Provide the [X, Y] coordinate of the cell's center where the given text is located.  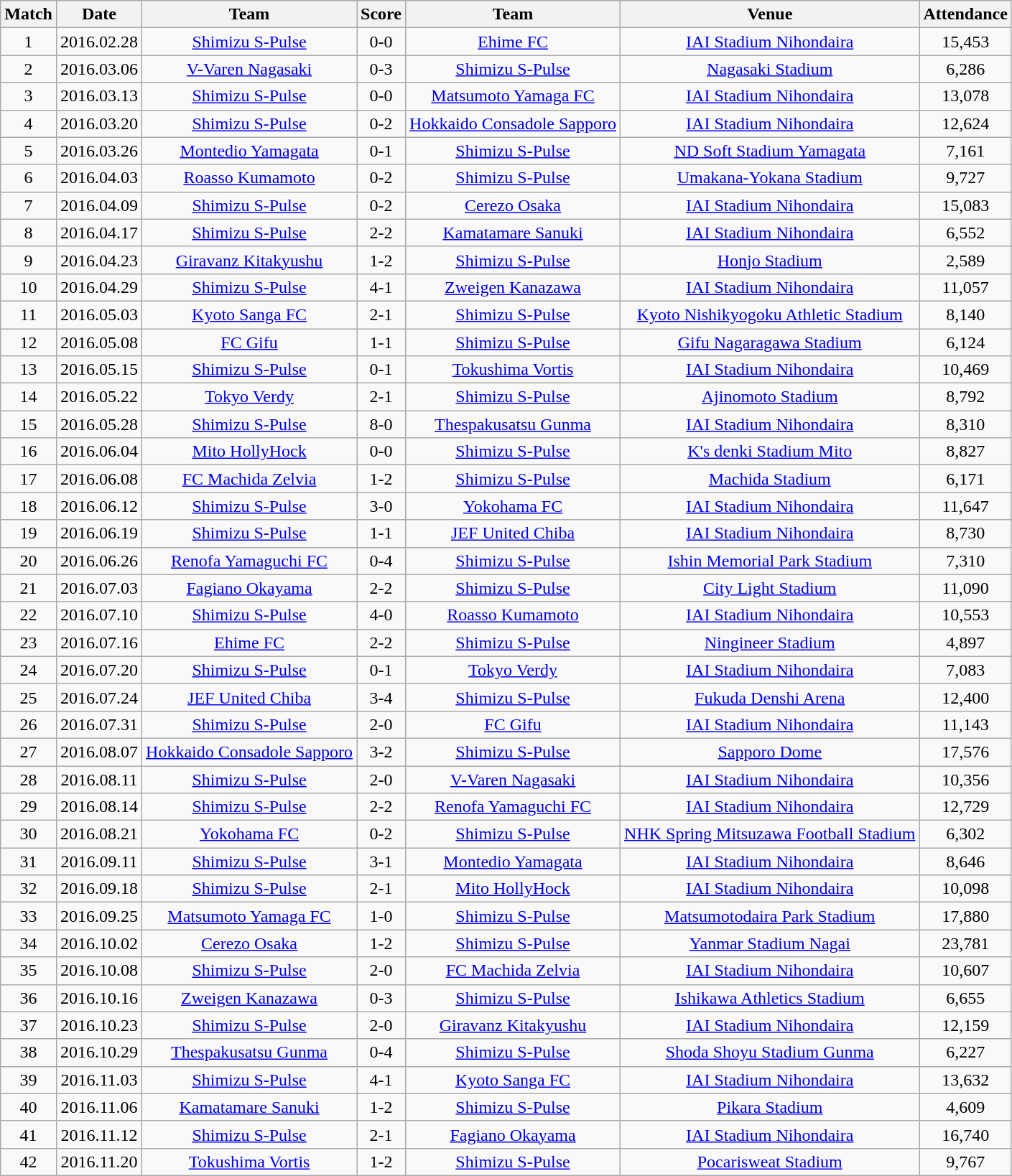
8,140 [965, 314]
31 [29, 862]
2016.06.19 [99, 533]
6,227 [965, 1053]
16,740 [965, 1134]
10,356 [965, 779]
30 [29, 834]
2016.03.26 [99, 151]
2016.11.20 [99, 1162]
36 [29, 998]
7,083 [965, 670]
8-0 [381, 424]
2016.06.12 [99, 506]
2016.07.24 [99, 697]
Pikara Stadium [770, 1107]
2016.06.08 [99, 479]
12 [29, 342]
2016.07.16 [99, 643]
2016.06.04 [99, 452]
Ishikawa Athletics Stadium [770, 998]
15 [29, 424]
2016.05.03 [99, 314]
3-4 [381, 697]
13,078 [965, 96]
Yanmar Stadium Nagai [770, 943]
8,310 [965, 424]
10 [29, 287]
2016.08.11 [99, 779]
10,098 [965, 889]
29 [29, 807]
6,286 [965, 69]
42 [29, 1162]
3-2 [381, 752]
10,607 [965, 971]
2016.07.10 [99, 615]
2 [29, 69]
2016.10.23 [99, 1025]
15,083 [965, 205]
22 [29, 615]
17,880 [965, 916]
11,143 [965, 724]
25 [29, 697]
12,624 [965, 123]
12,400 [965, 697]
Kyoto Nishikyogoku Athletic Stadium [770, 314]
Matsumotodaira Park Stadium [770, 916]
Shoda Shoyu Stadium Gunma [770, 1053]
Fukuda Denshi Arena [770, 697]
2016.10.29 [99, 1053]
16 [29, 452]
12,159 [965, 1025]
24 [29, 670]
3-1 [381, 862]
9,727 [965, 178]
8,730 [965, 533]
Pocarisweat Stadium [770, 1162]
4,609 [965, 1107]
4 [29, 123]
2016.09.25 [99, 916]
2016.04.09 [99, 205]
6,552 [965, 233]
38 [29, 1053]
6,302 [965, 834]
2016.10.16 [99, 998]
2016.04.29 [99, 287]
4-0 [381, 615]
37 [29, 1025]
8,646 [965, 862]
2016.08.07 [99, 752]
13 [29, 370]
1-0 [381, 916]
2016.11.12 [99, 1134]
15,453 [965, 42]
2016.05.22 [99, 397]
Date [99, 14]
ND Soft Stadium Yamagata [770, 151]
11 [29, 314]
2016.08.21 [99, 834]
Score [381, 14]
NHK Spring Mitsuzawa Football Stadium [770, 834]
9 [29, 260]
K's denki Stadium Mito [770, 452]
Ningineer Stadium [770, 643]
2016.04.17 [99, 233]
11,057 [965, 287]
6 [29, 178]
2016.03.20 [99, 123]
9,767 [965, 1162]
8,792 [965, 397]
26 [29, 724]
23,781 [965, 943]
18 [29, 506]
40 [29, 1107]
19 [29, 533]
2016.10.08 [99, 971]
11,647 [965, 506]
7 [29, 205]
10,469 [965, 370]
2016.07.31 [99, 724]
2016.08.14 [99, 807]
2016.07.20 [99, 670]
Venue [770, 14]
17,576 [965, 752]
2016.03.06 [99, 69]
2016.10.02 [99, 943]
Umakana-Yokana Stadium [770, 178]
Ishin Memorial Park Stadium [770, 561]
10,553 [965, 615]
20 [29, 561]
2016.11.03 [99, 1080]
13,632 [965, 1080]
8 [29, 233]
2016.11.06 [99, 1107]
3-0 [381, 506]
Ajinomoto Stadium [770, 397]
2016.05.15 [99, 370]
8,827 [965, 452]
39 [29, 1080]
12,729 [965, 807]
Honjo Stadium [770, 260]
3 [29, 96]
34 [29, 943]
32 [29, 889]
Nagasaki Stadium [770, 69]
Match [29, 14]
2016.03.13 [99, 96]
23 [29, 643]
1 [29, 42]
2016.05.28 [99, 424]
2016.07.03 [99, 588]
28 [29, 779]
6,655 [965, 998]
2016.04.03 [99, 178]
Sapporo Dome [770, 752]
2016.09.11 [99, 862]
4,897 [965, 643]
2,589 [965, 260]
5 [29, 151]
6,124 [965, 342]
6,171 [965, 479]
Gifu Nagaragawa Stadium [770, 342]
2016.09.18 [99, 889]
21 [29, 588]
7,161 [965, 151]
27 [29, 752]
33 [29, 916]
2016.02.28 [99, 42]
14 [29, 397]
35 [29, 971]
2016.06.26 [99, 561]
11,090 [965, 588]
17 [29, 479]
41 [29, 1134]
City Light Stadium [770, 588]
Machida Stadium [770, 479]
Attendance [965, 14]
2016.04.23 [99, 260]
2016.05.08 [99, 342]
7,310 [965, 561]
